Search for the cell housing the specified text and yield its (X, Y) center coordinate. 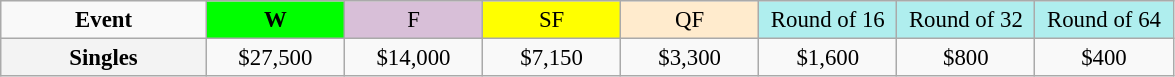
Singles (104, 58)
QF (690, 20)
SF (552, 20)
$14,000 (413, 58)
F (413, 20)
Round of 32 (966, 20)
$3,300 (690, 58)
$7,150 (552, 58)
$800 (966, 58)
$27,500 (275, 58)
Event (104, 20)
W (275, 20)
$1,600 (828, 58)
Round of 16 (828, 20)
Round of 64 (1104, 20)
$400 (1104, 58)
